Determine the (x, y) coordinate at the center of the cell enclosing the given text.  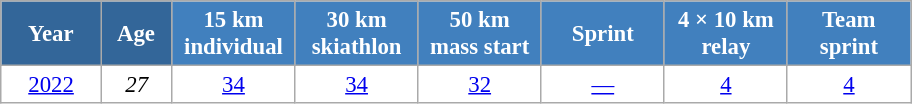
32 (480, 85)
4 × 10 km relay (726, 34)
Age (136, 34)
Team sprint (848, 34)
30 km skiathlon (356, 34)
50 km mass start (480, 34)
2022 (52, 85)
Year (52, 34)
— (602, 85)
Sprint (602, 34)
15 km individual (234, 34)
27 (136, 85)
